Extract the (x, y) coordinate from the center of the cell holding the provided text.  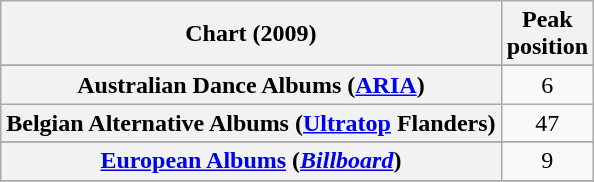
47 (547, 123)
Chart (2009) (251, 34)
Australian Dance Albums (ARIA) (251, 85)
6 (547, 85)
9 (547, 161)
Belgian Alternative Albums (Ultratop Flanders) (251, 123)
Peakposition (547, 34)
European Albums (Billboard) (251, 161)
